Scan for the cell matching the given text and deliver its (x, y) coordinate at center. 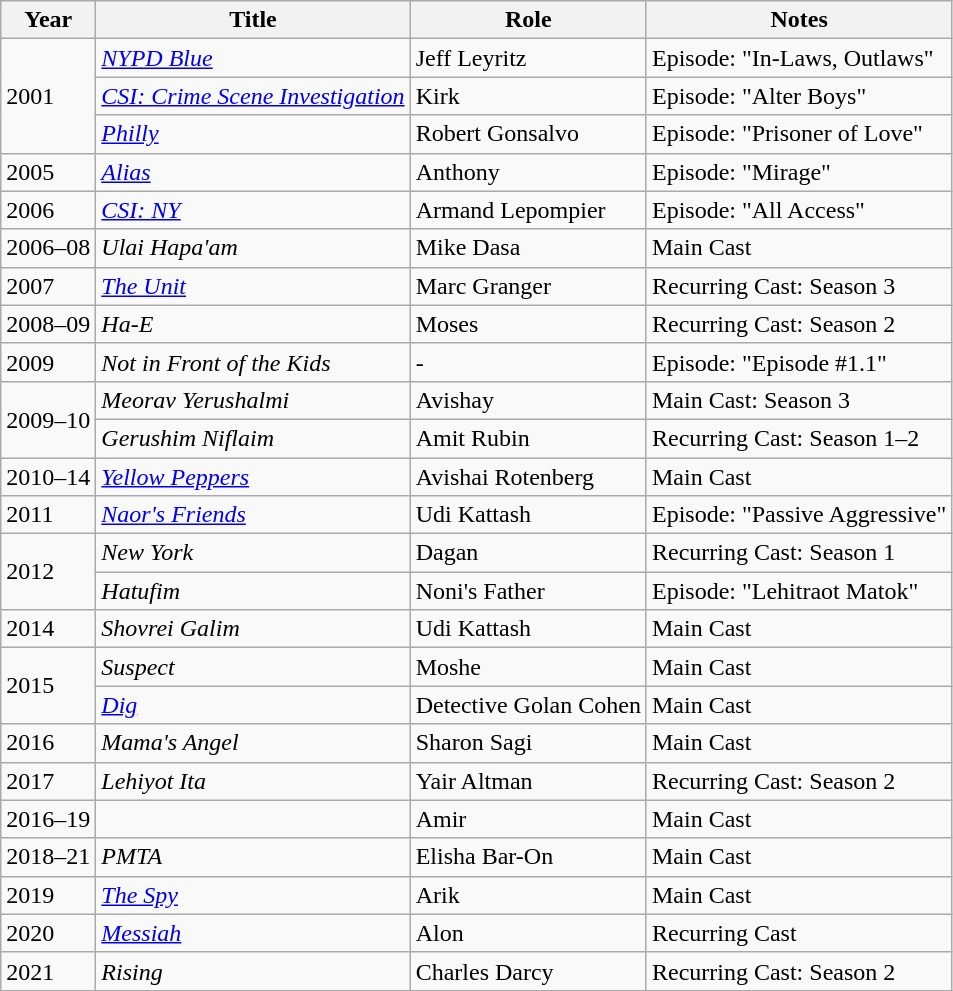
2016–19 (48, 819)
Notes (798, 20)
Kirk (528, 96)
The Unit (253, 286)
Alias (253, 172)
Dagan (528, 553)
2021 (48, 971)
Charles Darcy (528, 971)
Ha-E (253, 324)
Suspect (253, 667)
2016 (48, 743)
Rising (253, 971)
Meorav Yerushalmi (253, 400)
Moses (528, 324)
CSI: Crime Scene Investigation (253, 96)
PMTA (253, 857)
Avishay (528, 400)
2008–09 (48, 324)
Amit Rubin (528, 438)
Elisha Bar-On (528, 857)
Noni's Father (528, 591)
- (528, 362)
Marc Granger (528, 286)
Moshe (528, 667)
Dig (253, 705)
The Spy (253, 895)
Episode: "Passive Aggressive" (798, 515)
Yellow Peppers (253, 477)
Episode: "Alter Boys" (798, 96)
Avishai Rotenberg (528, 477)
Episode: "In-Laws, Outlaws" (798, 58)
Armand Lepompier (528, 210)
Episode: "All Access" (798, 210)
2011 (48, 515)
Alon (528, 933)
New York (253, 553)
Episode: "Prisoner of Love" (798, 134)
2014 (48, 629)
Amir (528, 819)
2005 (48, 172)
Title (253, 20)
Recurring Cast: Season 1–2 (798, 438)
Episode: "Mirage" (798, 172)
2020 (48, 933)
2012 (48, 572)
2001 (48, 96)
Not in Front of the Kids (253, 362)
2009 (48, 362)
Mike Dasa (528, 248)
2006 (48, 210)
Shovrei Galim (253, 629)
2007 (48, 286)
2017 (48, 781)
Role (528, 20)
Arik (528, 895)
Episode: "Episode #1.1" (798, 362)
Philly (253, 134)
Recurring Cast: Season 1 (798, 553)
Gerushim Niflaim (253, 438)
2010–14 (48, 477)
Ulai Hapa'am (253, 248)
Lehiyot Ita (253, 781)
Main Cast: Season 3 (798, 400)
2009–10 (48, 419)
Messiah (253, 933)
Year (48, 20)
CSI: NY (253, 210)
Jeff Leyritz (528, 58)
2018–21 (48, 857)
Anthony (528, 172)
Robert Gonsalvo (528, 134)
Recurring Cast (798, 933)
Hatufim (253, 591)
Recurring Cast: Season 3 (798, 286)
Episode: "Lehitraot Matok" (798, 591)
Mama's Angel (253, 743)
Detective Golan Cohen (528, 705)
Naor's Friends (253, 515)
Yair Altman (528, 781)
2006–08 (48, 248)
2019 (48, 895)
NYPD Blue (253, 58)
Sharon Sagi (528, 743)
2015 (48, 686)
